Locate the cell with the specified text and output its (X, Y) center coordinate. 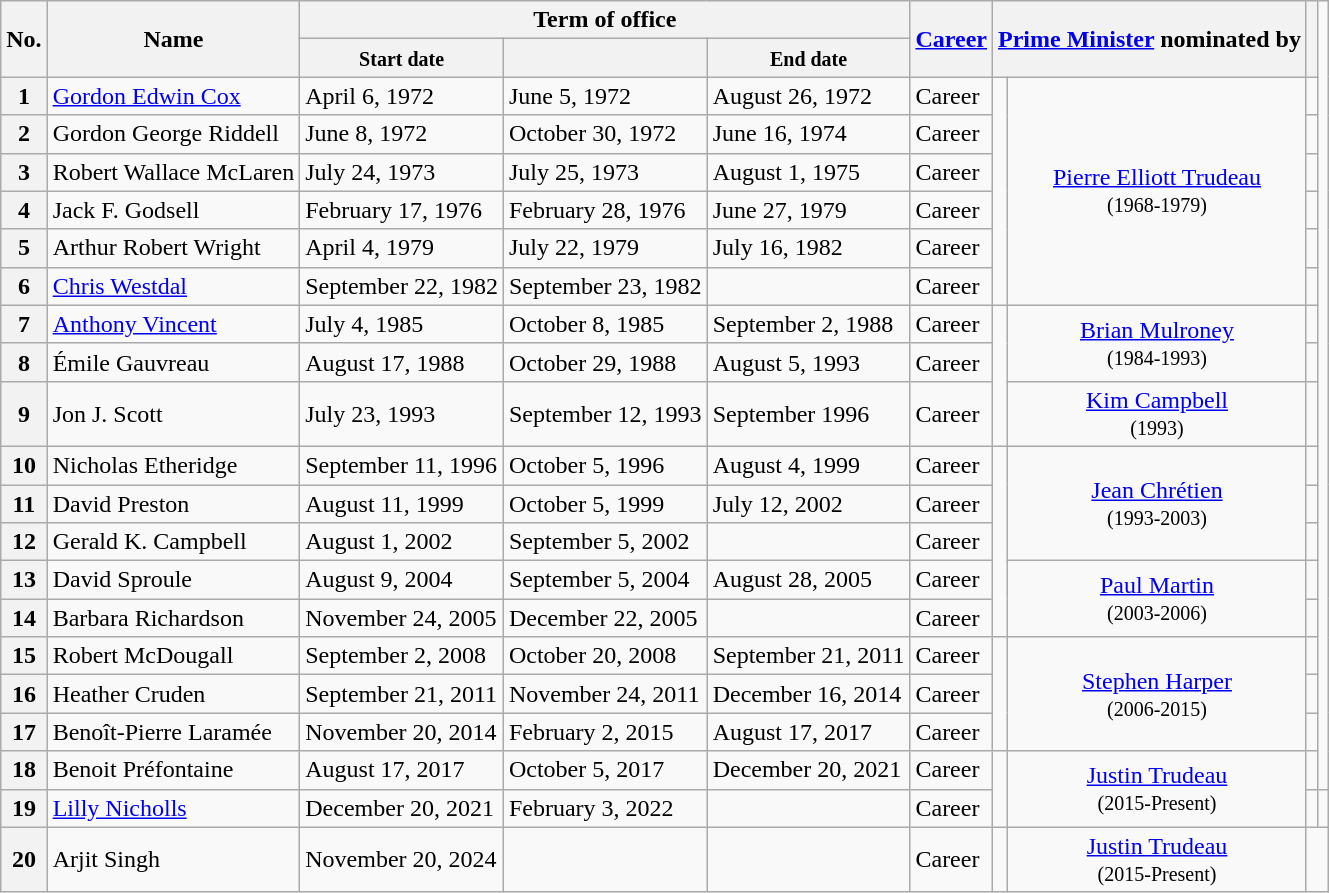
17 (24, 732)
September 2, 1988 (808, 324)
Barbara Richardson (174, 618)
October 5, 1996 (605, 465)
Jean Chrétien(1993-2003) (1158, 503)
September 2, 2008 (402, 656)
August 28, 2005 (808, 580)
18 (24, 770)
August 1, 2002 (402, 542)
August 5, 1993 (808, 362)
Term of office (605, 20)
End date (808, 58)
September 11, 1996 (402, 465)
June 8, 1972 (402, 134)
June 16, 1974 (808, 134)
Heather Cruden (174, 694)
13 (24, 580)
October 29, 1988 (605, 362)
Benoît-Pierre Laramée (174, 732)
9 (24, 414)
12 (24, 542)
July 22, 1979 (605, 248)
11 (24, 503)
July 12, 2002 (808, 503)
April 4, 1979 (402, 248)
September 22, 1982 (402, 286)
November 24, 2011 (605, 694)
2 (24, 134)
Arthur Robert Wright (174, 248)
September 12, 1993 (605, 414)
June 5, 1972 (605, 96)
Name (174, 39)
February 17, 1976 (402, 210)
Start date (402, 58)
Robert McDougall (174, 656)
Robert Wallace McLaren (174, 172)
Prime Minister nominated by (1150, 39)
No. (24, 39)
November 20, 2024 (402, 860)
6 (24, 286)
June 27, 1979 (808, 210)
October 5, 1999 (605, 503)
July 23, 1993 (402, 414)
October 30, 1972 (605, 134)
December 22, 2005 (605, 618)
July 25, 1973 (605, 172)
September 1996 (808, 414)
Kim Campbell(1993) (1158, 414)
August 4, 1999 (808, 465)
July 24, 1973 (402, 172)
April 6, 1972 (402, 96)
September 23, 1982 (605, 286)
October 20, 2008 (605, 656)
Paul Martin(2003-2006) (1158, 599)
David Preston (174, 503)
October 8, 1985 (605, 324)
November 24, 2005 (402, 618)
Pierre Elliott Trudeau(1968-1979) (1158, 191)
Émile Gauvreau (174, 362)
August 17, 1988 (402, 362)
February 28, 1976 (605, 210)
February 2, 2015 (605, 732)
July 16, 1982 (808, 248)
8 (24, 362)
5 (24, 248)
August 1, 1975 (808, 172)
Anthony Vincent (174, 324)
Arjit Singh (174, 860)
September 5, 2002 (605, 542)
September 5, 2004 (605, 580)
1 (24, 96)
Gordon Edwin Cox (174, 96)
December 16, 2014 (808, 694)
Gerald K. Campbell (174, 542)
Brian Mulroney(1984-1993) (1158, 343)
February 3, 2022 (605, 808)
November 20, 2014 (402, 732)
David Sproule (174, 580)
20 (24, 860)
14 (24, 618)
16 (24, 694)
Jon J. Scott (174, 414)
August 11, 1999 (402, 503)
3 (24, 172)
July 4, 1985 (402, 324)
Chris Westdal (174, 286)
Nicholas Etheridge (174, 465)
Gordon George Riddell (174, 134)
4 (24, 210)
August 26, 1972 (808, 96)
August 9, 2004 (402, 580)
October 5, 2017 (605, 770)
7 (24, 324)
Stephen Harper(2006-2015) (1158, 694)
10 (24, 465)
Lilly Nicholls (174, 808)
Jack F. Godsell (174, 210)
19 (24, 808)
Benoit Préfontaine (174, 770)
15 (24, 656)
